Capture the cell that displays the provided text and extract its (X, Y) central coordinate. 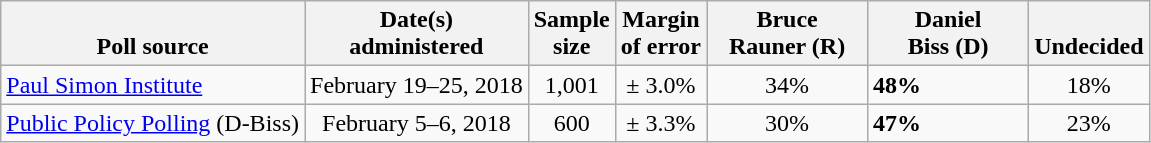
30% (788, 123)
February 19–25, 2018 (416, 85)
Undecided (1089, 34)
34% (788, 85)
Public Policy Polling (D-Biss) (153, 123)
± 3.3% (660, 123)
23% (1089, 123)
47% (948, 123)
Samplesize (572, 34)
Date(s)administered (416, 34)
Marginof error (660, 34)
DanielBiss (D) (948, 34)
48% (948, 85)
600 (572, 123)
1,001 (572, 85)
Paul Simon Institute (153, 85)
18% (1089, 85)
± 3.0% (660, 85)
Poll source (153, 34)
February 5–6, 2018 (416, 123)
BruceRauner (R) (788, 34)
